Identify which cell holds the provided text, then report its (x, y) central coordinate. 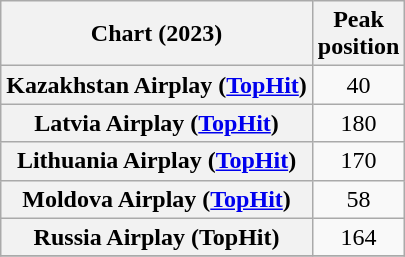
58 (358, 199)
Peakposition (358, 34)
Chart (2023) (157, 34)
Russia Airplay (TopHit) (157, 237)
170 (358, 161)
Moldova Airplay (TopHit) (157, 199)
40 (358, 85)
Kazakhstan Airplay (TopHit) (157, 85)
Latvia Airplay (TopHit) (157, 123)
Lithuania Airplay (TopHit) (157, 161)
164 (358, 237)
180 (358, 123)
